Identify which cell holds the provided text, then report its (x, y) central coordinate. 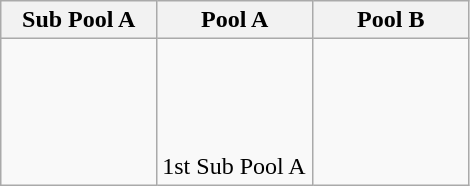
Pool B (391, 20)
Sub Pool A (79, 20)
Pool A (235, 20)
1st Sub Pool A (235, 112)
